Scan for the cell matching the given text and deliver its (X, Y) coordinate at center. 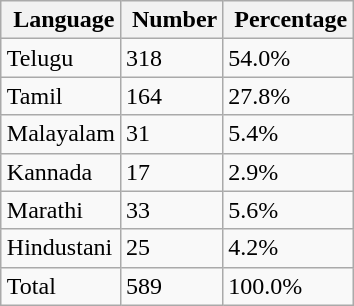
54.0% (288, 58)
5.6% (288, 210)
Marathi (60, 210)
318 (171, 58)
Total (60, 286)
Telugu (60, 58)
27.8% (288, 96)
2.9% (288, 172)
25 (171, 248)
Hindustani (60, 248)
Number (171, 20)
31 (171, 134)
Language (60, 20)
17 (171, 172)
100.0% (288, 286)
Malayalam (60, 134)
4.2% (288, 248)
Percentage (288, 20)
5.4% (288, 134)
589 (171, 286)
Tamil (60, 96)
Kannada (60, 172)
164 (171, 96)
33 (171, 210)
